Detect which cell encompasses the target text, then output its (x, y) center coordinate. 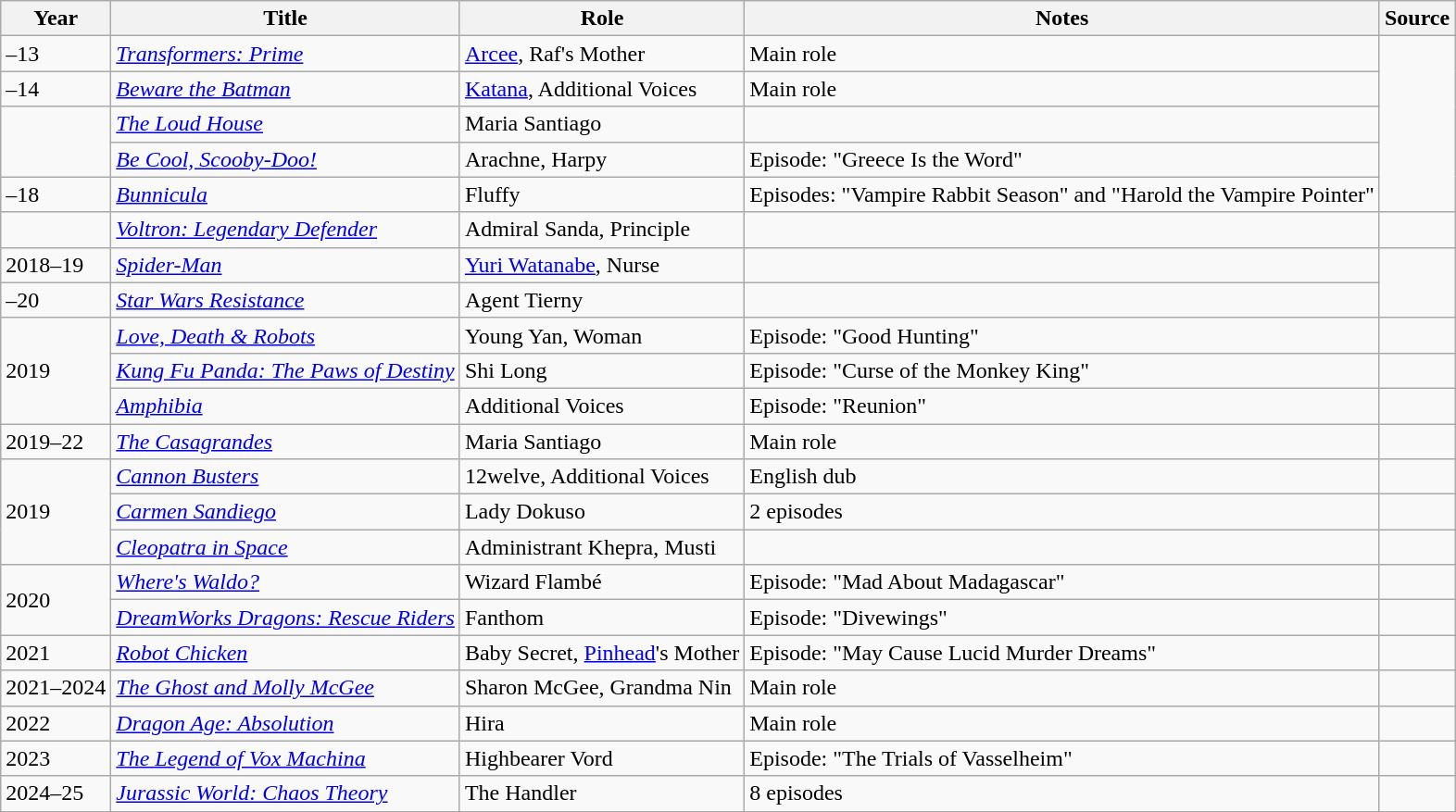
Fanthom (602, 618)
Young Yan, Woman (602, 335)
Where's Waldo? (285, 582)
Hira (602, 723)
–14 (56, 89)
Episode: "The Trials of Vasselheim" (1062, 758)
Transformers: Prime (285, 54)
Agent Tierny (602, 300)
Kung Fu Panda: The Paws of Destiny (285, 370)
2018–19 (56, 265)
–13 (56, 54)
Carmen Sandiego (285, 512)
Shi Long (602, 370)
Katana, Additional Voices (602, 89)
Jurassic World: Chaos Theory (285, 793)
Year (56, 19)
Cannon Busters (285, 477)
Notes (1062, 19)
Bunnicula (285, 194)
Be Cool, Scooby-Doo! (285, 159)
The Handler (602, 793)
Arachne, Harpy (602, 159)
Episode: "Divewings" (1062, 618)
The Legend of Vox Machina (285, 758)
Admiral Sanda, Principle (602, 230)
Episode: "Reunion" (1062, 406)
2019–22 (56, 442)
Amphibia (285, 406)
12welve, Additional Voices (602, 477)
Baby Secret, Pinhead's Mother (602, 653)
Love, Death & Robots (285, 335)
Arcee, Raf's Mother (602, 54)
Spider-Man (285, 265)
Cleopatra in Space (285, 547)
Title (285, 19)
2021 (56, 653)
Episode: "Greece Is the Word" (1062, 159)
–20 (56, 300)
2020 (56, 600)
2023 (56, 758)
Sharon McGee, Grandma Nin (602, 688)
The Ghost and Molly McGee (285, 688)
Source (1417, 19)
Fluffy (602, 194)
Administrant Khepra, Musti (602, 547)
The Casagrandes (285, 442)
Additional Voices (602, 406)
2024–25 (56, 793)
2 episodes (1062, 512)
8 episodes (1062, 793)
Voltron: Legendary Defender (285, 230)
Highbearer Vord (602, 758)
Wizard Flambé (602, 582)
The Loud House (285, 124)
Episode: "Curse of the Monkey King" (1062, 370)
English dub (1062, 477)
Role (602, 19)
2021–2024 (56, 688)
Episode: "May Cause Lucid Murder Dreams" (1062, 653)
Episode: "Good Hunting" (1062, 335)
Beware the Batman (285, 89)
Star Wars Resistance (285, 300)
Episode: "Mad About Madagascar" (1062, 582)
Robot Chicken (285, 653)
Lady Dokuso (602, 512)
–18 (56, 194)
Episodes: "Vampire Rabbit Season" and "Harold the Vampire Pointer" (1062, 194)
Yuri Watanabe, Nurse (602, 265)
Dragon Age: Absolution (285, 723)
DreamWorks Dragons: Rescue Riders (285, 618)
2022 (56, 723)
